Locate the cell with the specified text and output its (x, y) center coordinate. 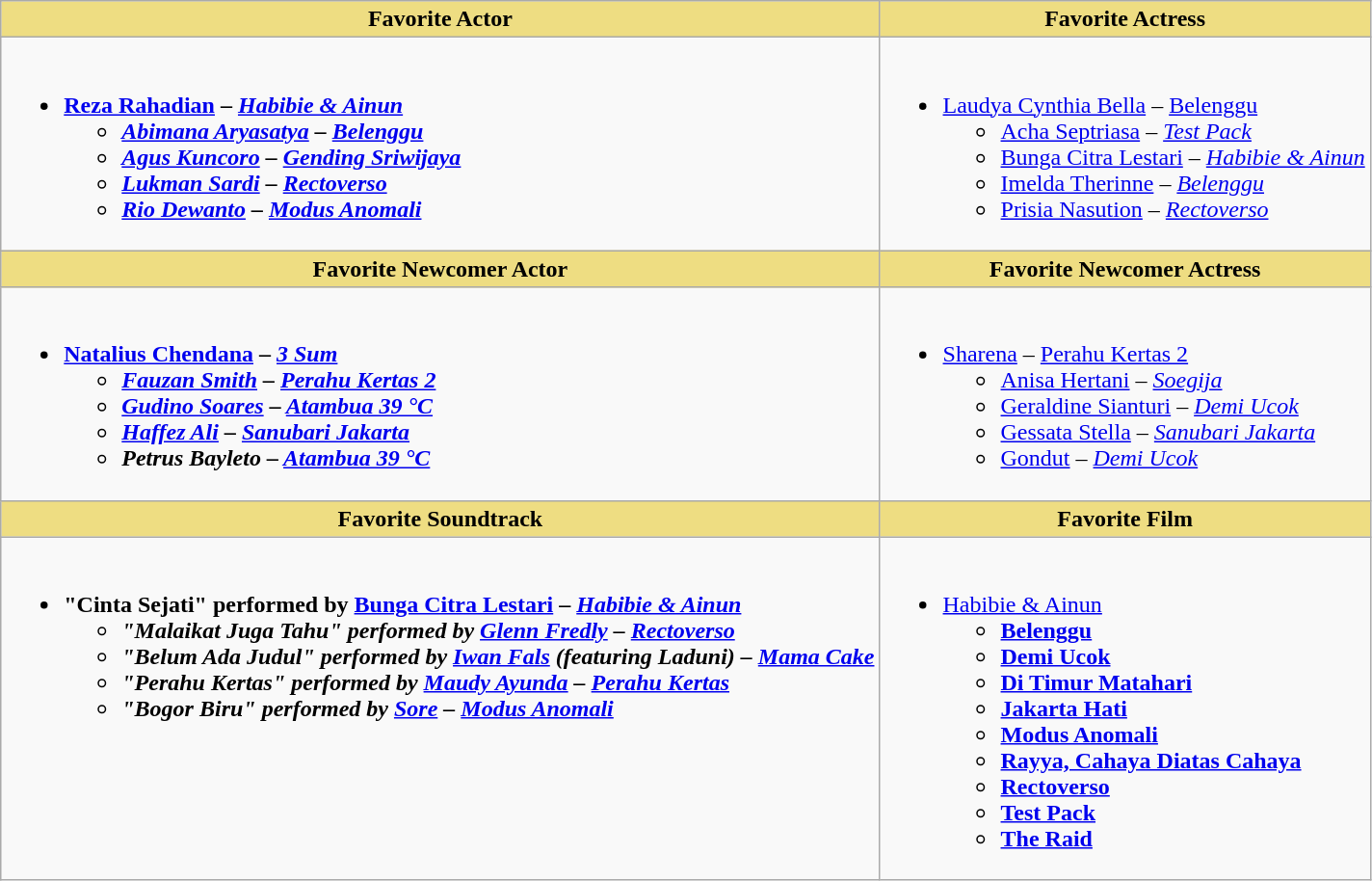
Favorite Actress (1125, 19)
Favorite Newcomer Actor (440, 269)
Laudya Cynthia Bella – BelengguAcha Septriasa – Test PackBunga Citra Lestari – Habibie & AinunImelda Therinne – BelengguPrisia Nasution – Rectoverso (1125, 145)
Favorite Actor (440, 19)
Habibie & AinunBelengguDemi UcokDi Timur MatahariJakarta HatiModus AnomaliRayya, Cahaya Diatas CahayaRectoversoTest PackThe Raid (1125, 708)
Reza Rahadian – Habibie & AinunAbimana Aryasatya – BelengguAgus Kuncoro – Gending SriwijayaLukman Sardi – RectoversoRio Dewanto – Modus Anomali (440, 145)
Natalius Chendana – 3 SumFauzan Smith – Perahu Kertas 2Gudino Soares – Atambua 39 °CHaffez Ali – Sanubari JakartaPetrus Bayleto – Atambua 39 °C (440, 393)
Favorite Film (1125, 519)
Sharena – Perahu Kertas 2Anisa Hertani – SoegijaGeraldine Sianturi – Demi UcokGessata Stella – Sanubari JakartaGondut – Demi Ucok (1125, 393)
Favorite Newcomer Actress (1125, 269)
Favorite Soundtrack (440, 519)
